Find where the given text appears and provide that cell's center as (X, Y) coordinate. 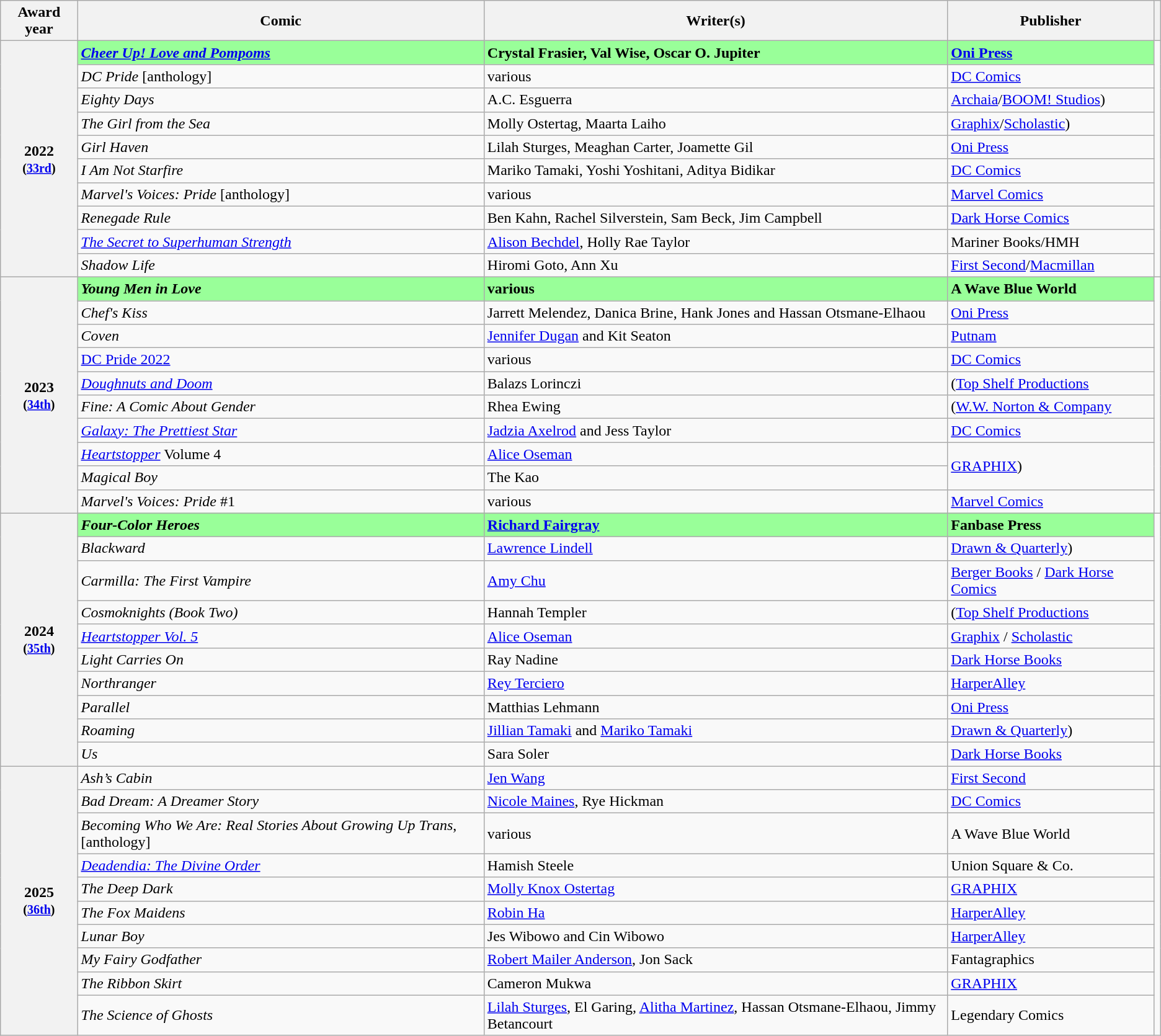
Comic (280, 21)
Carmilla: The First Vampire (280, 581)
Richard Fairgray (716, 525)
Molly Ostertag, Maarta Laiho (716, 123)
(W.W. Norton & Company (1051, 407)
The Fox Maidens (280, 913)
Light Carries On (280, 659)
Northranger (280, 683)
Doughnuts and Doom (280, 383)
Hannah Templer (716, 612)
Magical Boy (280, 478)
Fine: A Comic About Gender (280, 407)
Fanbase Press (1051, 525)
The Girl from the Sea (280, 123)
Alison Bechdel, Holly Rae Taylor (716, 241)
Rhea Ewing (716, 407)
Becoming Who We Are: Real Stories About Growing Up Trans, [anthology] (280, 834)
My Fairy Godfather (280, 960)
Young Men in Love (280, 288)
GRAPHIX) (1051, 466)
Roaming (280, 731)
Ash’s Cabin (280, 778)
Four-Color Heroes (280, 525)
The Kao (716, 478)
2022(33rd) (39, 159)
Eighty Days (280, 100)
2023(34th) (39, 395)
A.C. Esguerra (716, 100)
Coven (280, 336)
Us (280, 754)
Balazs Lorinczi (716, 383)
DC Pride [anthology] (280, 76)
The Secret to Superhuman Strength (280, 241)
Union Square & Co. (1051, 865)
Crystal Frasier, Val Wise, Oscar O. Jupiter (716, 53)
I Am Not Starfire (280, 171)
First Second (1051, 778)
Rey Terciero (716, 683)
DC Pride 2022 (280, 360)
Blackward (280, 548)
Jen Wang (716, 778)
Parallel (280, 707)
Chef's Kiss (280, 312)
First Second/Macmillan (1051, 265)
Cosmoknights (Book Two) (280, 612)
Jarrett Melendez, Danica Brine, Hank Jones and Hassan Otsmane-Elhaou (716, 312)
Jennifer Dugan and Kit Seaton (716, 336)
Sara Soler (716, 754)
Lawrence Lindell (716, 548)
Marvel's Voices: Pride #1 (280, 501)
The Ribbon Skirt (280, 983)
Hiromi Goto, Ann Xu (716, 265)
Publisher (1051, 21)
Graphix / Scholastic (1051, 636)
The Science of Ghosts (280, 1015)
Ben Kahn, Rachel Silverstein, Sam Beck, Jim Campbell (716, 218)
Heartstopper Vol. 5 (280, 636)
Graphix/Scholastic) (1051, 123)
Marvel's Voices: Pride [anthology] (280, 194)
Mariko Tamaki, Yoshi Yoshitani, Aditya Bidikar (716, 171)
Ray Nadine (716, 659)
Heartstopper Volume 4 (280, 454)
Archaia/BOOM! Studios) (1051, 100)
Dark Horse Comics (1051, 218)
Mariner Books/HMH (1051, 241)
Renegade Rule (280, 218)
Nicole Maines, Rye Hickman (716, 802)
Molly Knox Ostertag (716, 889)
Jes Wibowo and Cin Wibowo (716, 936)
Galaxy: The Prettiest Star (280, 431)
The Deep Dark (280, 889)
2024(35th) (39, 640)
Fantagraphics (1051, 960)
Lunar Boy (280, 936)
Cheer Up! Love and Pompoms (280, 53)
Shadow Life (280, 265)
Robert Mailer Anderson, Jon Sack (716, 960)
Jadzia Axelrod and Jess Taylor (716, 431)
Girl Haven (280, 147)
Amy Chu (716, 581)
Writer(s) (716, 21)
Lilah Sturges, Meaghan Carter, Joamette Gil (716, 147)
Berger Books / Dark Horse Comics (1051, 581)
Robin Ha (716, 913)
Cameron Mukwa (716, 983)
Award year (39, 21)
Jillian Tamaki and Mariko Tamaki (716, 731)
Lilah Sturges, El Garing, Alitha Martinez, Hassan Otsmane-Elhaou, Jimmy Betancourt (716, 1015)
Bad Dream: A Dreamer Story (280, 802)
Legendary Comics (1051, 1015)
2025(36th) (39, 901)
Matthias Lehmann (716, 707)
Putnam (1051, 336)
Hamish Steele (716, 865)
Deadendia: The Divine Order (280, 865)
